Return (x, y) of the center of cell containing provided text 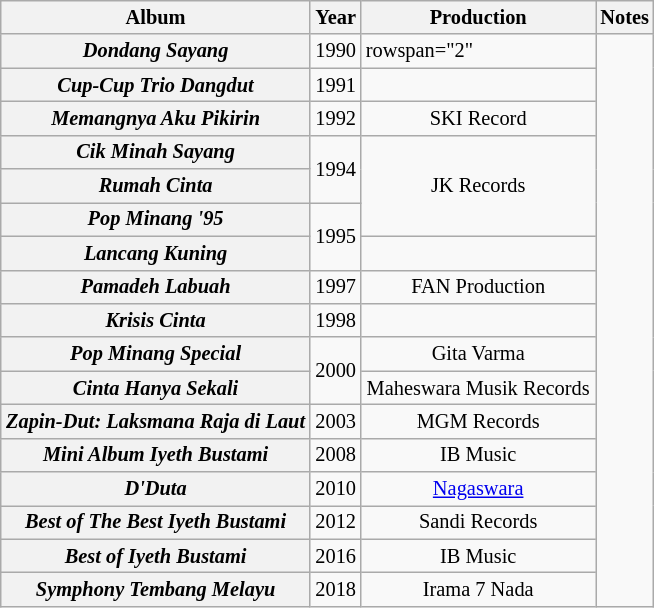
1995 (335, 236)
2003 (335, 421)
Symphony Tembang Melayu (156, 589)
Production (478, 17)
2010 (335, 489)
MGM Records (478, 421)
Gita Varma (478, 354)
2012 (335, 522)
Cup-Cup Trio Dangdut (156, 85)
Irama 7 Nada (478, 589)
Cik Minah Sayang (156, 152)
Notes (625, 17)
Zapin-Dut: Laksmana Raja di Laut (156, 421)
Year (335, 17)
Memangnya Aku Pikirin (156, 118)
Best of The Best Iyeth Bustami (156, 522)
1990 (335, 51)
1997 (335, 287)
Pop Minang '95 (156, 219)
Rumah Cinta (156, 186)
D'Duta (156, 489)
Dondang Sayang (156, 51)
Cinta Hanya Sekali (156, 388)
2000 (335, 370)
Best of Iyeth Bustami (156, 556)
Album (156, 17)
Sandi Records (478, 522)
Maheswara Musik Records (478, 388)
Lancang Kuning (156, 253)
2018 (335, 589)
Pop Minang Special (156, 354)
Pamadeh Labuah (156, 287)
rowspan="2" (478, 51)
2016 (335, 556)
1998 (335, 320)
Nagaswara (478, 489)
Mini Album Iyeth Bustami (156, 455)
Krisis Cinta (156, 320)
SKI Record (478, 118)
1991 (335, 85)
FAN Production (478, 287)
1992 (335, 118)
2008 (335, 455)
1994 (335, 168)
JK Records (478, 186)
